Provide the [X, Y] coordinate of the cell's center where the given text is located.  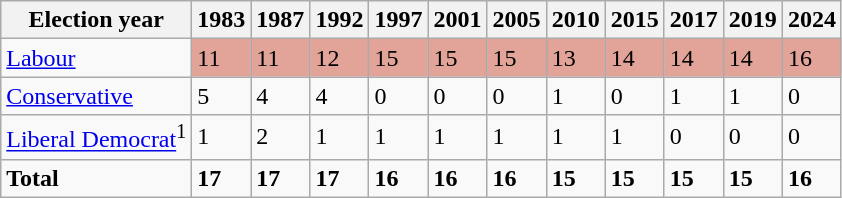
Conservative [96, 96]
5 [222, 96]
2024 [812, 20]
1983 [222, 20]
12 [340, 58]
1992 [340, 20]
Election year [96, 20]
2015 [634, 20]
Liberal Democrat1 [96, 138]
Total [96, 178]
2010 [576, 20]
2 [280, 138]
1987 [280, 20]
Labour [96, 58]
13 [576, 58]
2019 [752, 20]
2017 [694, 20]
2005 [516, 20]
2001 [458, 20]
1997 [398, 20]
